For the text-containing cell, return its midpoint in (X, Y) coordinate format. 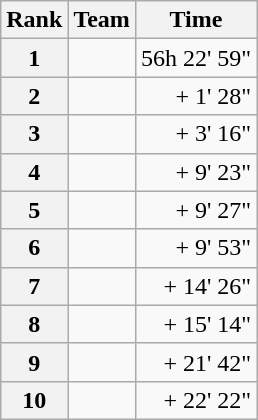
Time (196, 20)
+ 15' 14" (196, 324)
Team (102, 20)
3 (34, 134)
+ 22' 22" (196, 400)
6 (34, 248)
5 (34, 210)
4 (34, 172)
8 (34, 324)
+ 21' 42" (196, 362)
Rank (34, 20)
+ 14' 26" (196, 286)
2 (34, 96)
56h 22' 59" (196, 58)
+ 9' 53" (196, 248)
7 (34, 286)
1 (34, 58)
+ 3' 16" (196, 134)
+ 9' 27" (196, 210)
10 (34, 400)
+ 9' 23" (196, 172)
+ 1' 28" (196, 96)
9 (34, 362)
